Identify which cell holds the provided text, then report its (X, Y) central coordinate. 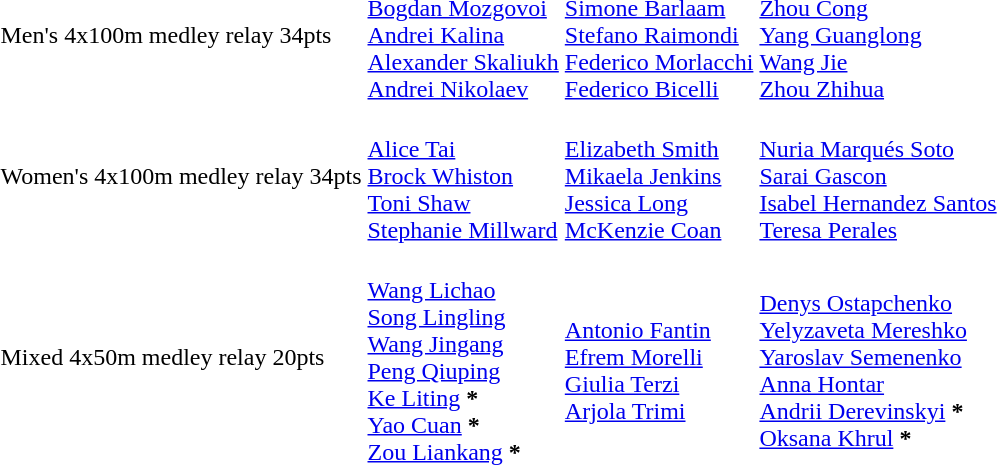
Elizabeth SmithMikaela JenkinsJessica LongMcKenzie Coan (659, 176)
Alice TaiBrock WhistonToni ShawStephanie Millward (463, 176)
